Locate the cell with the specified text and output its (x, y) center coordinate. 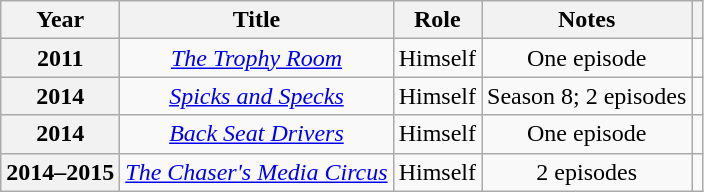
2011 (60, 58)
Title (256, 20)
Season 8; 2 episodes (587, 96)
Year (60, 20)
2014–2015 (60, 172)
Notes (587, 20)
2 episodes (587, 172)
Back Seat Drivers (256, 134)
Role (437, 20)
The Chaser's Media Circus (256, 172)
Spicks and Specks (256, 96)
The Trophy Room (256, 58)
